Provide the (X, Y) coordinate of the cell's center where the given text is located.  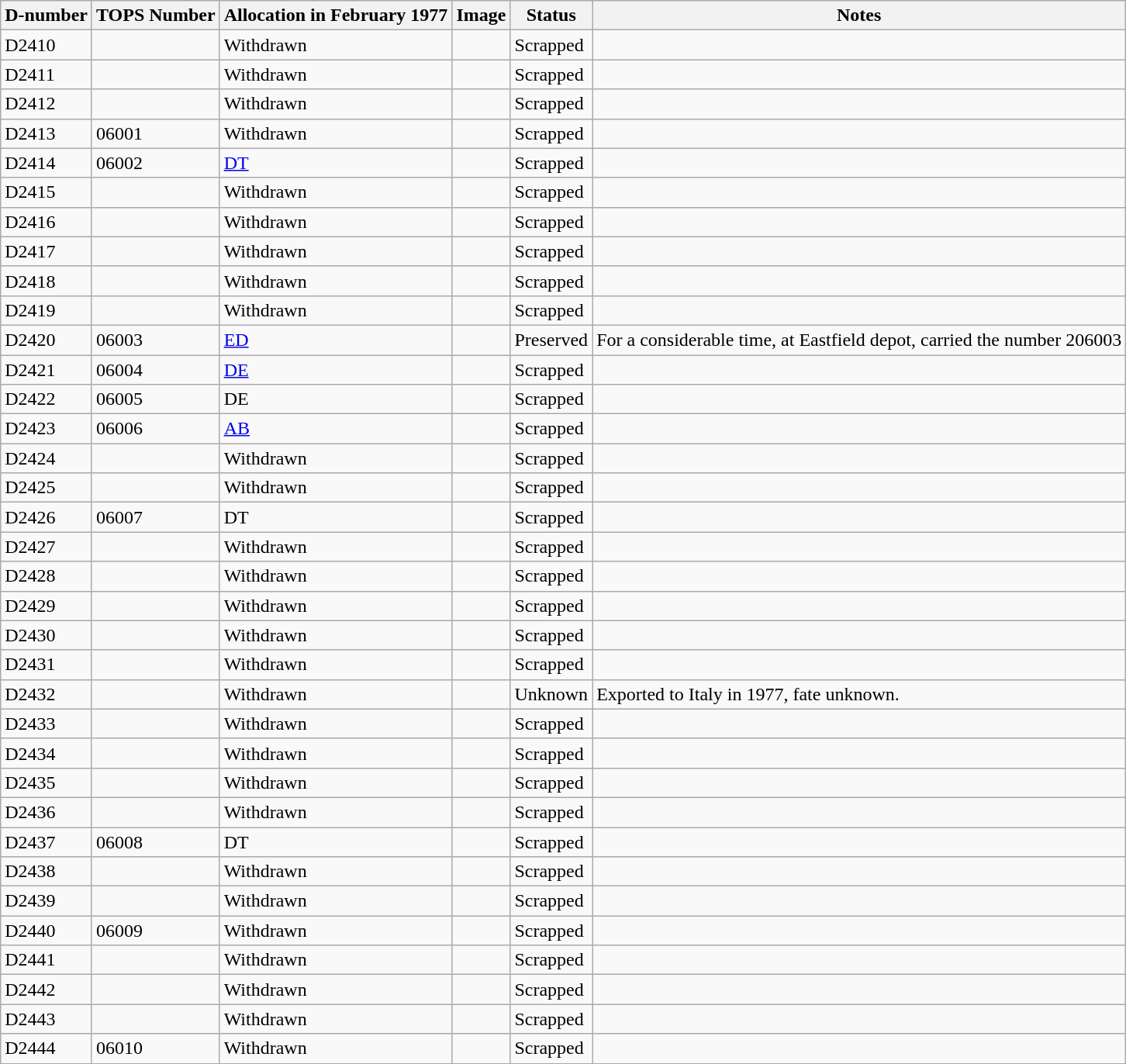
06009 (155, 931)
D2442 (47, 990)
ED (336, 340)
D-number (47, 16)
Exported to Italy in 1977, fate unknown. (859, 694)
D2438 (47, 872)
D2443 (47, 1019)
D2427 (47, 547)
D2414 (47, 163)
06007 (155, 517)
Allocation in February 1977 (336, 16)
06002 (155, 163)
06006 (155, 429)
D2421 (47, 370)
D2437 (47, 841)
D2417 (47, 251)
D2440 (47, 931)
D2415 (47, 192)
Notes (859, 16)
D2436 (47, 812)
D2424 (47, 458)
D2428 (47, 576)
06008 (155, 841)
D2439 (47, 901)
Status (551, 16)
D2413 (47, 133)
06003 (155, 340)
Preserved (551, 340)
Image (481, 16)
D2425 (47, 488)
D2434 (47, 753)
Unknown (551, 694)
D2433 (47, 724)
D2418 (47, 281)
06004 (155, 370)
D2416 (47, 222)
06010 (155, 1048)
D2430 (47, 635)
For a considerable time, at Eastfield depot, carried the number 206003 (859, 340)
D2431 (47, 665)
D2412 (47, 104)
AB (336, 429)
D2426 (47, 517)
06005 (155, 399)
06001 (155, 133)
D2410 (47, 45)
D2423 (47, 429)
D2444 (47, 1048)
D2420 (47, 340)
D2441 (47, 960)
D2432 (47, 694)
D2411 (47, 74)
D2419 (47, 310)
D2429 (47, 606)
D2435 (47, 782)
D2422 (47, 399)
TOPS Number (155, 16)
